From the cell containing the given text, extract its center point as (X, Y) coordinate. 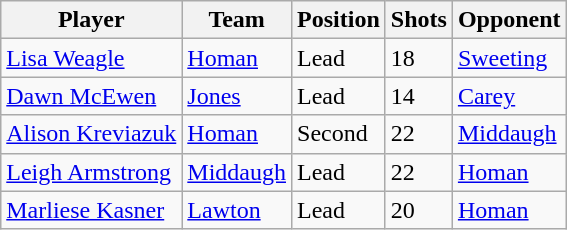
Shots (418, 20)
Jones (237, 96)
Position (339, 20)
18 (418, 58)
Dawn McEwen (92, 96)
Team (237, 20)
Opponent (509, 20)
Marliese Kasner (92, 210)
Lawton (237, 210)
Second (339, 134)
20 (418, 210)
Carey (509, 96)
Sweeting (509, 58)
Player (92, 20)
Leigh Armstrong (92, 172)
Alison Kreviazuk (92, 134)
14 (418, 96)
Lisa Weagle (92, 58)
